Determine the (X, Y) coordinate at the center of the cell enclosing the given text.  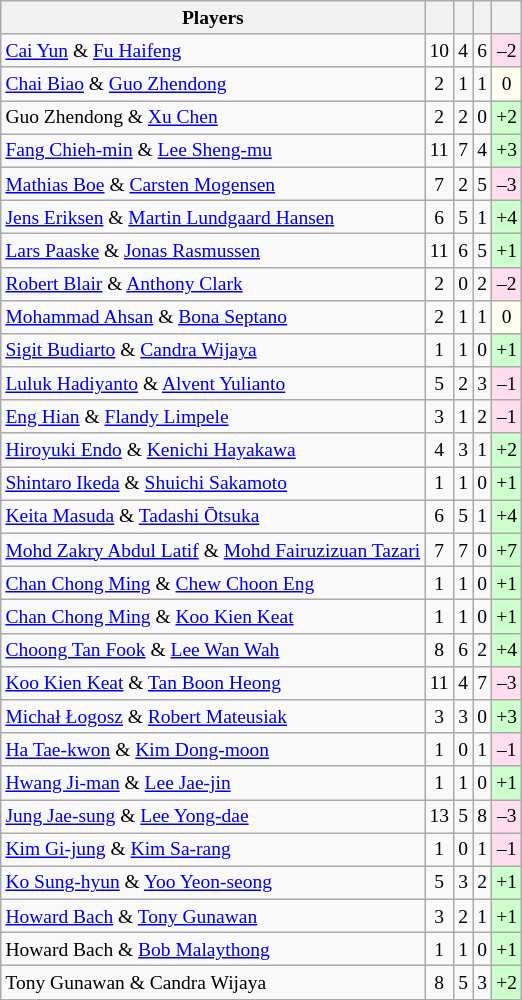
Hwang Ji-man & Lee Jae-jin (213, 782)
Kim Gi-jung & Kim Sa-rang (213, 850)
10 (440, 50)
Jung Jae-sung & Lee Yong-dae (213, 816)
Mathias Boe & Carsten Mogensen (213, 184)
13 (440, 816)
Hiroyuki Endo & Kenichi Hayakawa (213, 450)
Shintaro Ikeda & Shuichi Sakamoto (213, 484)
Cai Yun & Fu Haifeng (213, 50)
Ha Tae-kwon & Kim Dong-moon (213, 750)
Ko Sung-hyun & Yoo Yeon-seong (213, 882)
Keita Masuda & Tadashi Ōtsuka (213, 516)
Mohammad Ahsan & Bona Septano (213, 316)
Chai Biao & Guo Zhendong (213, 84)
Robert Blair & Anthony Clark (213, 284)
Lars Paaske & Jonas Rasmussen (213, 250)
Tony Gunawan & Candra Wijaya (213, 982)
Sigit Budiarto & Candra Wijaya (213, 350)
Eng Hian & Flandy Limpele (213, 416)
Luluk Hadiyanto & Alvent Yulianto (213, 384)
Chan Chong Ming & Chew Choon Eng (213, 584)
Mohd Zakry Abdul Latif & Mohd Fairuzizuan Tazari (213, 550)
Koo Kien Keat & Tan Boon Heong (213, 682)
+7 (507, 550)
Howard Bach & Bob Malaythong (213, 950)
Players (213, 18)
Chan Chong Ming & Koo Kien Keat (213, 616)
Fang Chieh-min & Lee Sheng-mu (213, 150)
Howard Bach & Tony Gunawan (213, 916)
Jens Eriksen & Martin Lundgaard Hansen (213, 216)
Michał Łogosz & Robert Mateusiak (213, 716)
Guo Zhendong & Xu Chen (213, 118)
Choong Tan Fook & Lee Wan Wah (213, 650)
